Output the [X, Y] coordinate of the center of the cell containing the given text.  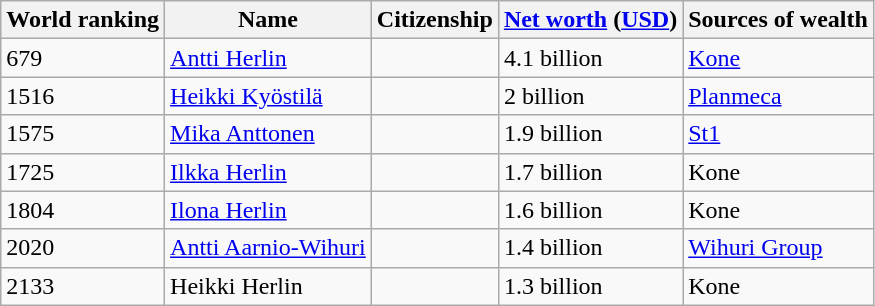
1725 [83, 172]
Sources of wealth [778, 20]
Citizenship [434, 20]
2133 [83, 286]
1.7 billion [590, 172]
2 billion [590, 96]
1575 [83, 134]
St1 [778, 134]
Heikki Kyöstilä [268, 96]
Planmeca [778, 96]
Net worth (USD) [590, 20]
679 [83, 58]
Heikki Herlin [268, 286]
Ilkka Herlin [268, 172]
1804 [83, 210]
1.3 billion [590, 286]
4.1 billion [590, 58]
World ranking [83, 20]
Antti Aarnio-Wihuri [268, 248]
Antti Herlin [268, 58]
1.9 billion [590, 134]
Mika Anttonen [268, 134]
1.6 billion [590, 210]
Name [268, 20]
1.4 billion [590, 248]
Ilona Herlin [268, 210]
2020 [83, 248]
1516 [83, 96]
Wihuri Group [778, 248]
